Output the [X, Y] coordinate of the center of the cell containing the given text.  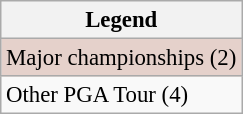
Major championships (2) [122, 58]
Other PGA Tour (4) [122, 95]
Legend [122, 20]
